For the text-containing cell, return its midpoint in [x, y] coordinate format. 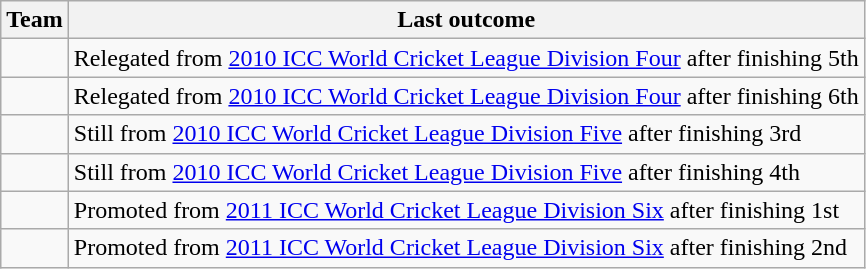
Promoted from 2011 ICC World Cricket League Division Six after finishing 2nd [466, 248]
Still from 2010 ICC World Cricket League Division Five after finishing 4th [466, 172]
Last outcome [466, 20]
Relegated from 2010 ICC World Cricket League Division Four after finishing 5th [466, 58]
Promoted from 2011 ICC World Cricket League Division Six after finishing 1st [466, 210]
Relegated from 2010 ICC World Cricket League Division Four after finishing 6th [466, 96]
Team [35, 20]
Still from 2010 ICC World Cricket League Division Five after finishing 3rd [466, 134]
